Detect which cell encompasses the target text, then output its [X, Y] center coordinate. 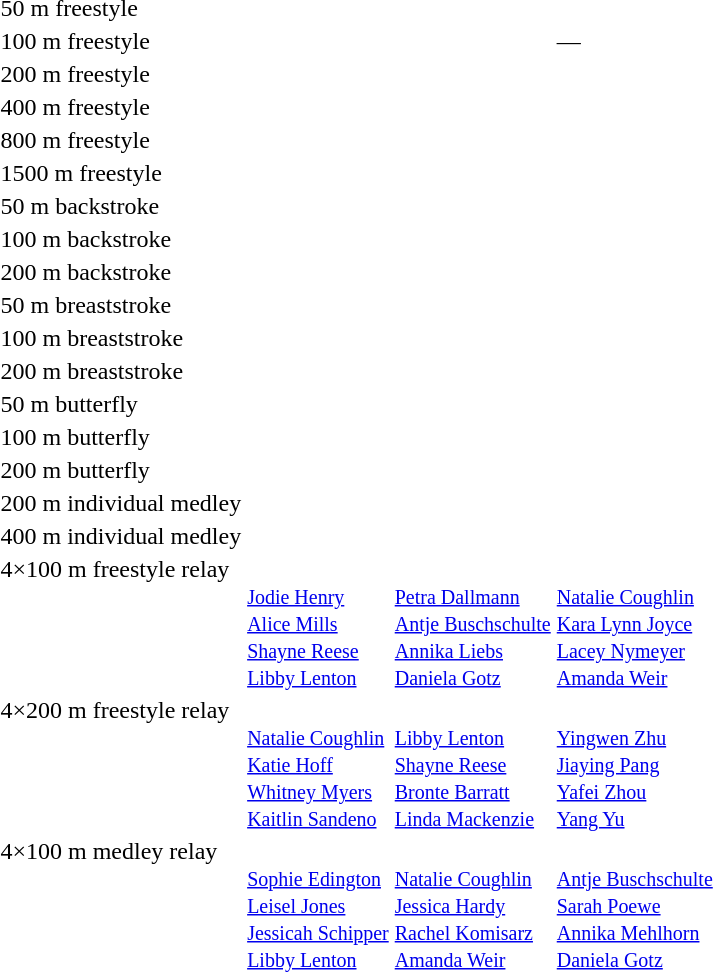
Petra DallmannAntje BuschschulteAnnika LiebsDaniela Gotz [472, 623]
Jodie HenryAlice MillsShayne ReeseLibby Lenton [318, 623]
Libby LentonShayne ReeseBronte BarrattLinda Mackenzie [472, 764]
Natalie CoughlinKatie HoffWhitney MyersKaitlin Sandeno [318, 764]
